Return [x, y] of the center of cell containing provided text 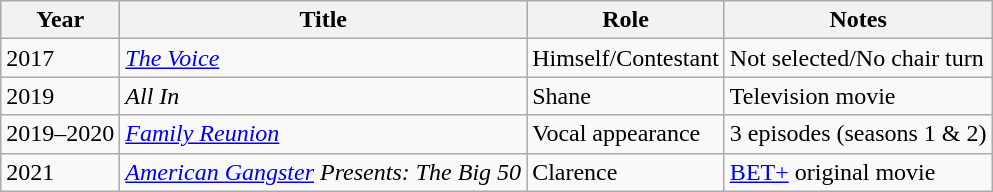
Television movie [858, 96]
2021 [60, 172]
Role [626, 20]
Himself/Contestant [626, 58]
All In [324, 96]
Family Reunion [324, 134]
2019–2020 [60, 134]
Title [324, 20]
Vocal appearance [626, 134]
The Voice [324, 58]
Notes [858, 20]
3 episodes (seasons 1 & 2) [858, 134]
Clarence [626, 172]
BET+ original movie [858, 172]
Not selected/No chair turn [858, 58]
Year [60, 20]
2019 [60, 96]
American Gangster Presents: The Big 50 [324, 172]
Shane [626, 96]
2017 [60, 58]
